Pinpoint the cell where the given text exists, returning its [x, y] midpoint coordinate. 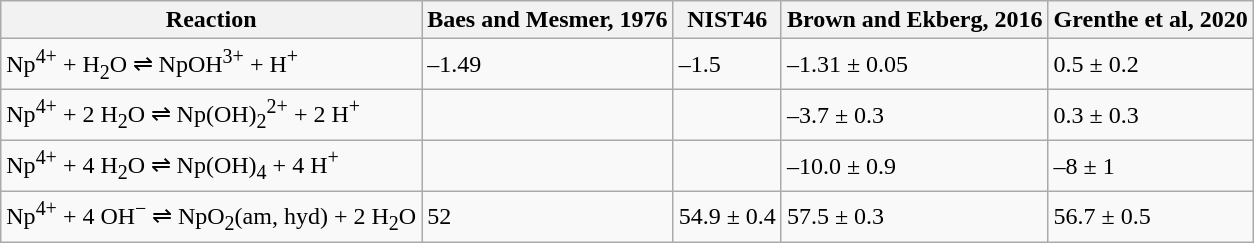
Brown and Ekberg, 2016 [914, 20]
52 [548, 216]
NIST46 [727, 20]
Np4+ + 4 OH− ⇌ NpO2(am, hyd) + 2 H2O [212, 216]
–1.5 [727, 64]
Np4+ + 4 H2O ⇌ Np(OH)4 + 4 H+ [212, 166]
–1.49 [548, 64]
–8 ± 1 [1150, 166]
57.5 ± 0.3 [914, 216]
Np4+ + H2O ⇌ NpOH3+ + H+ [212, 64]
Baes and Mesmer, 1976 [548, 20]
0.3 ± 0.3 [1150, 116]
–1.31 ± 0.05 [914, 64]
Reaction [212, 20]
Grenthe et al, 2020 [1150, 20]
–3.7 ± 0.3 [914, 116]
0.5 ± 0.2 [1150, 64]
56.7 ± 0.5 [1150, 216]
Np4+ + 2 H2O ⇌ Np(OH)22+ + 2 H+ [212, 116]
54.9 ± 0.4 [727, 216]
–10.0 ± 0.9 [914, 166]
